Pinpoint the cell where the given text exists, returning its (X, Y) midpoint coordinate. 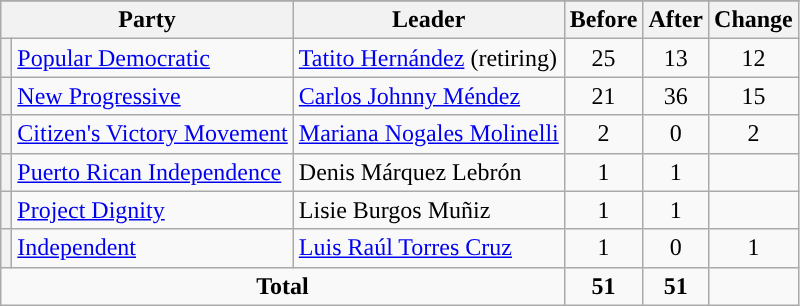
Tatito Hernández (retiring) (428, 58)
Total (283, 286)
New Progressive (152, 96)
Before (604, 20)
Carlos Johnny Méndez (428, 96)
Independent (152, 248)
Denis Márquez Lebrón (428, 172)
Puerto Rican Independence (152, 172)
13 (676, 58)
Project Dignity (152, 210)
Popular Democratic (152, 58)
Party (148, 20)
36 (676, 96)
Luis Raúl Torres Cruz (428, 248)
12 (754, 58)
Mariana Nogales Molinelli (428, 134)
15 (754, 96)
25 (604, 58)
Lisie Burgos Muñiz (428, 210)
21 (604, 96)
Citizen's Victory Movement (152, 134)
After (676, 20)
Leader (428, 20)
Change (754, 20)
